Identify which cell holds the provided text, then report its [x, y] central coordinate. 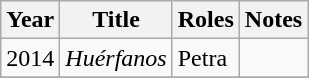
Title [116, 20]
Petra [206, 58]
Notes [273, 20]
Roles [206, 20]
2014 [30, 58]
Huérfanos [116, 58]
Year [30, 20]
